Return (X, Y) of the center of cell containing provided text 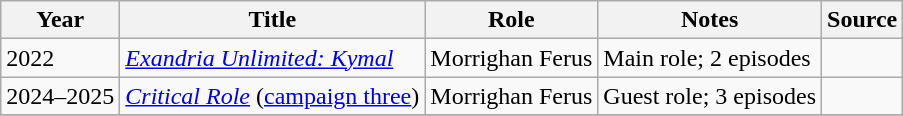
Guest role; 3 episodes (710, 96)
Year (60, 20)
Critical Role (campaign three) (272, 96)
Role (512, 20)
Source (862, 20)
Title (272, 20)
2022 (60, 58)
Main role; 2 episodes (710, 58)
2024–2025 (60, 96)
Exandria Unlimited: Kymal (272, 58)
Notes (710, 20)
